Scan for the cell matching the given text and deliver its [x, y] coordinate at center. 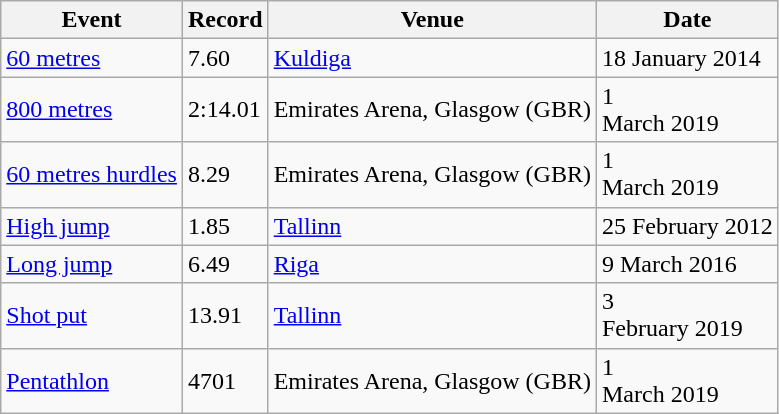
4701 [225, 380]
Shot put [92, 316]
60 metres [92, 58]
18 January 2014 [687, 58]
8.29 [225, 174]
Kuldiga [432, 58]
25 February 2012 [687, 226]
6.49 [225, 264]
7.60 [225, 58]
800 metres [92, 110]
Record [225, 20]
Long jump [92, 264]
13.91 [225, 316]
High jump [92, 226]
3February 2019 [687, 316]
Date [687, 20]
60 metres hurdles [92, 174]
Venue [432, 20]
2:14.01 [225, 110]
Pentathlon [92, 380]
1.85 [225, 226]
Riga [432, 264]
Event [92, 20]
9 March 2016 [687, 264]
